From the cell containing the given text, extract its center point as (X, Y) coordinate. 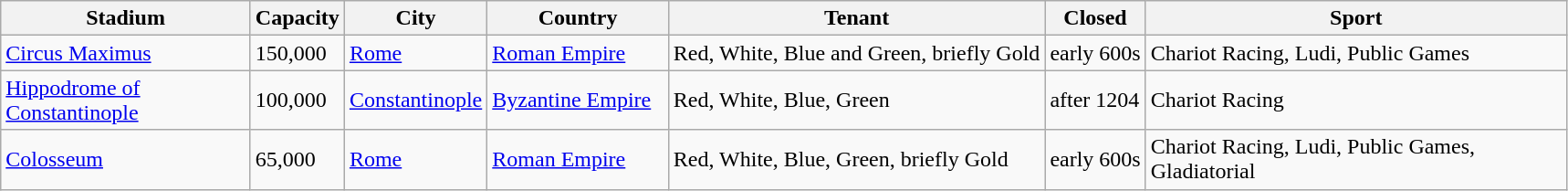
Red, White, Blue, Green (856, 101)
Chariot Racing, Ludi, Public Games, Gladiatorial (1356, 159)
Red, White, Blue and Green, briefly Gold (856, 53)
Byzantine Empire (579, 101)
65,000 (298, 159)
Country (579, 18)
100,000 (298, 101)
Closed (1095, 18)
Chariot Racing (1356, 101)
Tenant (856, 18)
Sport (1356, 18)
150,000 (298, 53)
Circus Maximus (126, 53)
Hippodrome of Constantinople (126, 101)
Stadium (126, 18)
Capacity (298, 18)
Colosseum (126, 159)
after 1204 (1095, 101)
Constantinople (415, 101)
Chariot Racing, Ludi, Public Games (1356, 53)
City (415, 18)
Red, White, Blue, Green, briefly Gold (856, 159)
